From the cell containing the given text, extract its center point as [x, y] coordinate. 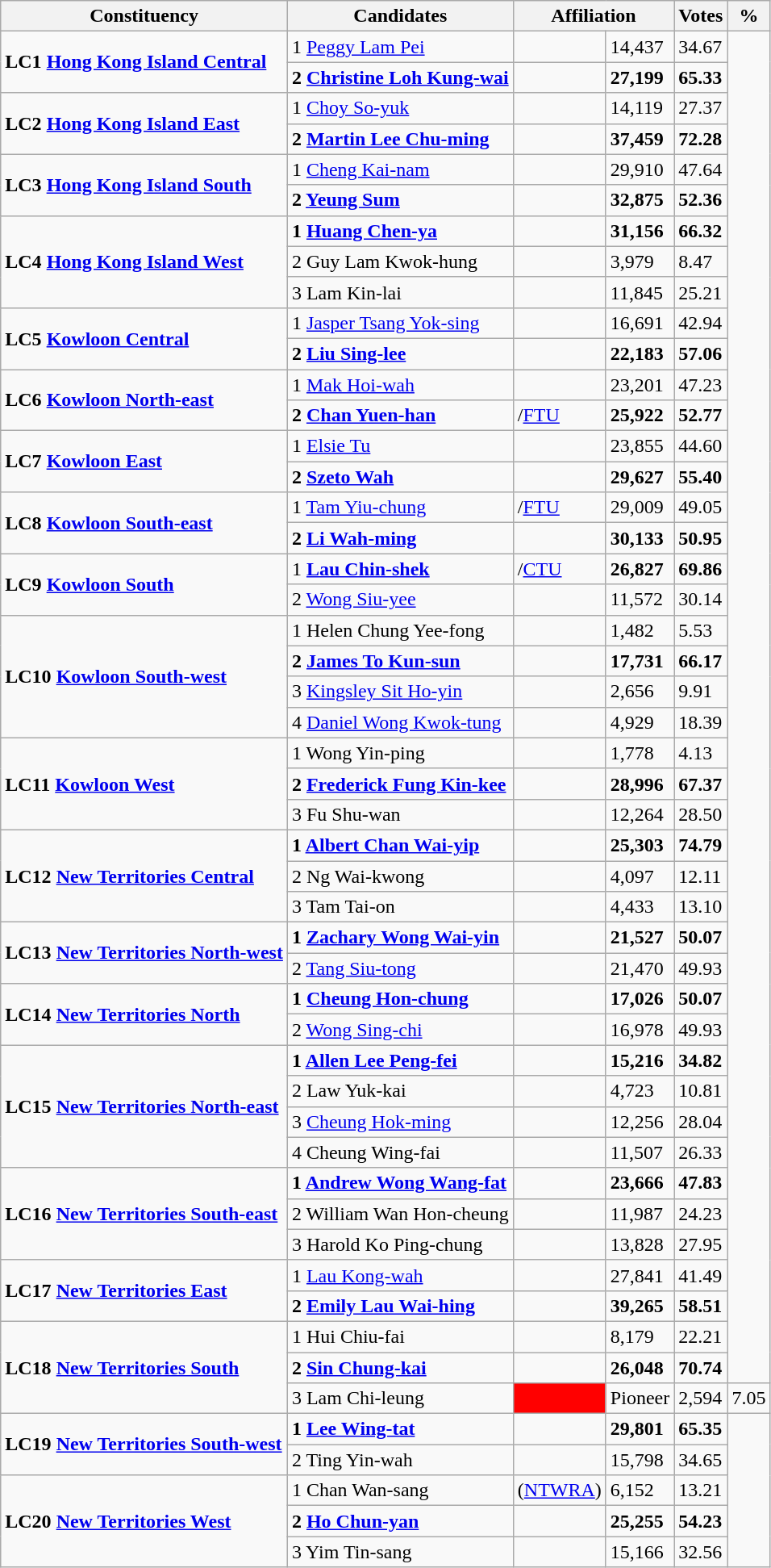
65.33 [701, 77]
27,841 [640, 1275]
LC3 Hong Kong Island South [144, 185]
Affiliation [594, 16]
2 Law Yuk-kai [400, 1091]
30,133 [640, 538]
24.23 [701, 1214]
LC18 New Territories South [144, 1367]
4,929 [640, 722]
1 Chan Wan-sang [400, 1491]
2 Wong Siu-yee [400, 600]
10.81 [701, 1091]
28.50 [701, 814]
27.95 [701, 1244]
4.13 [701, 753]
50.95 [701, 538]
26.33 [701, 1152]
/CTU [560, 569]
1 Andrew Wong Wang-fat [400, 1183]
3 Harold Ko Ping-chung [400, 1244]
23,201 [640, 385]
11,507 [640, 1152]
58.51 [701, 1306]
12.11 [701, 876]
44.60 [701, 446]
5.53 [701, 630]
LC20 New Territories West [144, 1521]
21,527 [640, 938]
31,156 [640, 231]
13.10 [701, 907]
3 Lam Kin-lai [400, 292]
1 Helen Chung Yee-fong [400, 630]
1,482 [640, 630]
29,910 [640, 169]
LC12 New Territories Central [144, 876]
28.04 [701, 1122]
66.17 [701, 661]
16,978 [640, 1030]
14,119 [640, 108]
28,996 [640, 784]
12,256 [640, 1122]
66.32 [701, 231]
2 Ho Chun-yan [400, 1521]
72.28 [701, 139]
29,627 [640, 477]
26,048 [640, 1368]
3 Fu Shu-wan [400, 814]
65.35 [701, 1429]
52.36 [701, 200]
3 Lam Chi-leung [400, 1399]
LC15 New Territories North-east [144, 1106]
4,433 [640, 907]
Candidates [400, 16]
Constituency [144, 16]
1 Albert Chan Wai-yip [400, 845]
29,801 [640, 1429]
2 Wong Sing-chi [400, 1030]
8,179 [640, 1336]
32,875 [640, 200]
8.47 [701, 261]
2,656 [640, 692]
LC10 Kowloon South-west [144, 676]
1 Wong Yin-ping [400, 753]
47.23 [701, 385]
3,979 [640, 261]
1 Cheng Kai-nam [400, 169]
1 Lee Wing-tat [400, 1429]
2 Ng Wai-kwong [400, 876]
2 Chan Yuen-han [400, 416]
LC1 Hong Kong Island Central [144, 62]
23,855 [640, 446]
29,009 [640, 508]
1 Peggy Lam Pei [400, 47]
1 Jasper Tsang Yok-sing [400, 323]
2,594 [701, 1399]
1 Mak Hoi-wah [400, 385]
54.23 [701, 1521]
LC2 Hong Kong Island East [144, 123]
4 Daniel Wong Kwok-tung [400, 722]
47.83 [701, 1183]
13.21 [701, 1491]
49.05 [701, 508]
2 James To Kun-sun [400, 661]
LC14 New Territories North [144, 1014]
11,987 [640, 1214]
2 Frederick Fung Kin-kee [400, 784]
21,470 [640, 968]
25,303 [640, 845]
3 Tam Tai-on [400, 907]
11,845 [640, 292]
2 Martin Lee Chu-ming [400, 139]
1 Lau Kong-wah [400, 1275]
2 Emily Lau Wai-hing [400, 1306]
1,778 [640, 753]
LC7 Kowloon East [144, 462]
4 Cheung Wing-fai [400, 1152]
14,437 [640, 47]
LC6 Kowloon North-east [144, 400]
(NTWRA) [560, 1491]
1 Zachary Wong Wai-yin [400, 938]
34.82 [701, 1060]
LC9 Kowloon South [144, 584]
LC5 Kowloon Central [144, 338]
67.37 [701, 784]
2 Szeto Wah [400, 477]
30.14 [701, 600]
25,922 [640, 416]
1 Elsie Tu [400, 446]
1 Tam Yiu-chung [400, 508]
Pioneer [640, 1399]
LC16 New Territories South-east [144, 1214]
15,798 [640, 1460]
52.77 [701, 416]
% [748, 16]
LC4 Hong Kong Island West [144, 261]
3 Cheung Hok-ming [400, 1122]
1 Allen Lee Peng-fei [400, 1060]
34.67 [701, 47]
2 Sin Chung-kai [400, 1368]
LC11 Kowloon West [144, 784]
LC19 New Territories South-west [144, 1445]
12,264 [640, 814]
Votes [701, 16]
37,459 [640, 139]
3 Kingsley Sit Ho-yin [400, 692]
13,828 [640, 1244]
1 Huang Chen-ya [400, 231]
74.79 [701, 845]
16,691 [640, 323]
7.05 [748, 1399]
LC8 Kowloon South-east [144, 523]
LC17 New Territories East [144, 1290]
42.94 [701, 323]
2 William Wan Hon-cheung [400, 1214]
17,026 [640, 999]
41.49 [701, 1275]
9.91 [701, 692]
2 Guy Lam Kwok-hung [400, 261]
1 Choy So-yuk [400, 108]
47.64 [701, 169]
15,166 [640, 1552]
17,731 [640, 661]
1 Hui Chiu-fai [400, 1336]
3 Yim Tin-sang [400, 1552]
39,265 [640, 1306]
69.86 [701, 569]
32.56 [701, 1552]
1 Cheung Hon-chung [400, 999]
4,723 [640, 1091]
22.21 [701, 1336]
2 Yeung Sum [400, 200]
57.06 [701, 353]
18.39 [701, 722]
2 Li Wah-ming [400, 538]
LC13 New Territories North-west [144, 953]
26,827 [640, 569]
34.65 [701, 1460]
70.74 [701, 1368]
11,572 [640, 600]
27,199 [640, 77]
27.37 [701, 108]
22,183 [640, 353]
2 Tang Siu-tong [400, 968]
25,255 [640, 1521]
55.40 [701, 477]
2 Ting Yin-wah [400, 1460]
2 Liu Sing-lee [400, 353]
23,666 [640, 1183]
15,216 [640, 1060]
6,152 [640, 1491]
2 Christine Loh Kung-wai [400, 77]
1 Lau Chin-shek [400, 569]
4,097 [640, 876]
25.21 [701, 292]
